For the text-containing cell, return its midpoint in [X, Y] coordinate format. 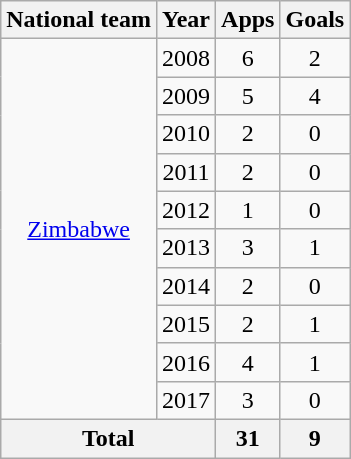
2013 [186, 248]
Goals [315, 20]
2009 [186, 96]
2012 [186, 210]
Zimbabwe [79, 230]
2014 [186, 286]
2017 [186, 400]
2008 [186, 58]
6 [248, 58]
31 [248, 438]
2011 [186, 172]
5 [248, 96]
Total [108, 438]
Year [186, 20]
National team [79, 20]
2016 [186, 362]
Apps [248, 20]
2015 [186, 324]
9 [315, 438]
2010 [186, 134]
